Search for the cell housing the specified text and yield its [x, y] center coordinate. 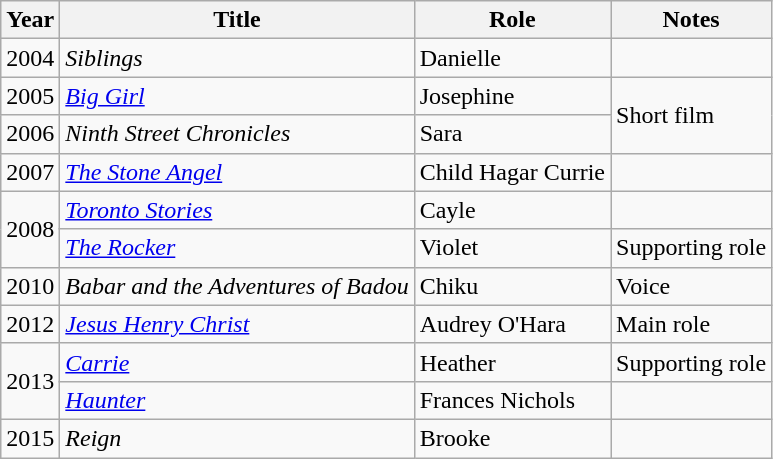
Jesus Henry Christ [237, 324]
Child Hagar Currie [512, 172]
2005 [30, 96]
Voice [692, 286]
Carrie [237, 362]
Siblings [237, 58]
Brooke [512, 438]
Short film [692, 115]
Reign [237, 438]
2006 [30, 134]
The Rocker [237, 248]
Big Girl [237, 96]
Babar and the Adventures of Badou [237, 286]
2010 [30, 286]
2015 [30, 438]
Audrey O'Hara [512, 324]
2013 [30, 381]
Sara [512, 134]
Toronto Stories [237, 210]
The Stone Angel [237, 172]
Chiku [512, 286]
Danielle [512, 58]
2012 [30, 324]
Violet [512, 248]
Role [512, 20]
Haunter [237, 400]
2007 [30, 172]
Heather [512, 362]
Main role [692, 324]
Cayle [512, 210]
Title [237, 20]
Notes [692, 20]
Year [30, 20]
Ninth Street Chronicles [237, 134]
2008 [30, 229]
Frances Nichols [512, 400]
Josephine [512, 96]
2004 [30, 58]
